Return the [x, y] coordinate for the center point of the cell that contains the specified text.  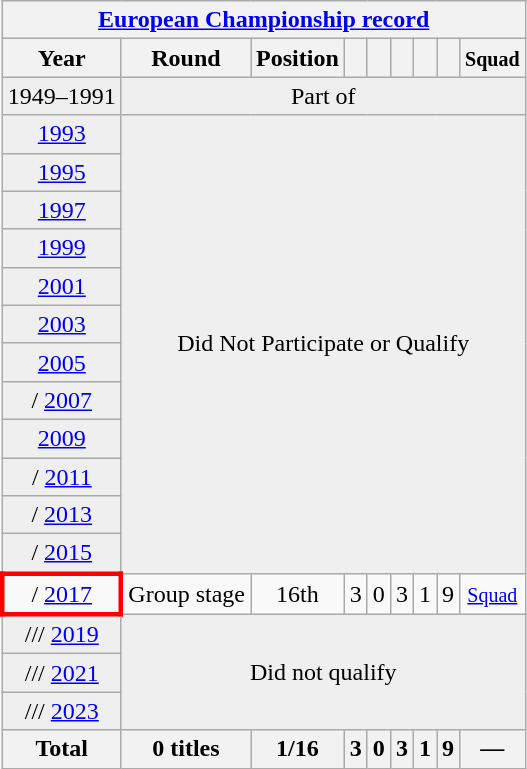
Position [298, 58]
/ 2017 [62, 594]
2003 [62, 324]
Group stage [186, 594]
Did not qualify [323, 672]
2001 [62, 286]
Part of [323, 96]
Year [62, 58]
European Championship record [264, 20]
Did Not Participate or Qualify [323, 344]
1997 [62, 210]
16th [298, 594]
0 titles [186, 749]
/// 2021 [62, 673]
/ 2007 [62, 400]
1995 [62, 172]
2005 [62, 362]
Round [186, 58]
/ 2011 [62, 477]
1993 [62, 134]
Total [62, 749]
— [493, 749]
/ 2015 [62, 554]
/// 2023 [62, 711]
/// 2019 [62, 634]
1949–1991 [62, 96]
1/16 [298, 749]
/ 2013 [62, 515]
1999 [62, 248]
2009 [62, 438]
